Search for the cell housing the specified text and yield its (X, Y) center coordinate. 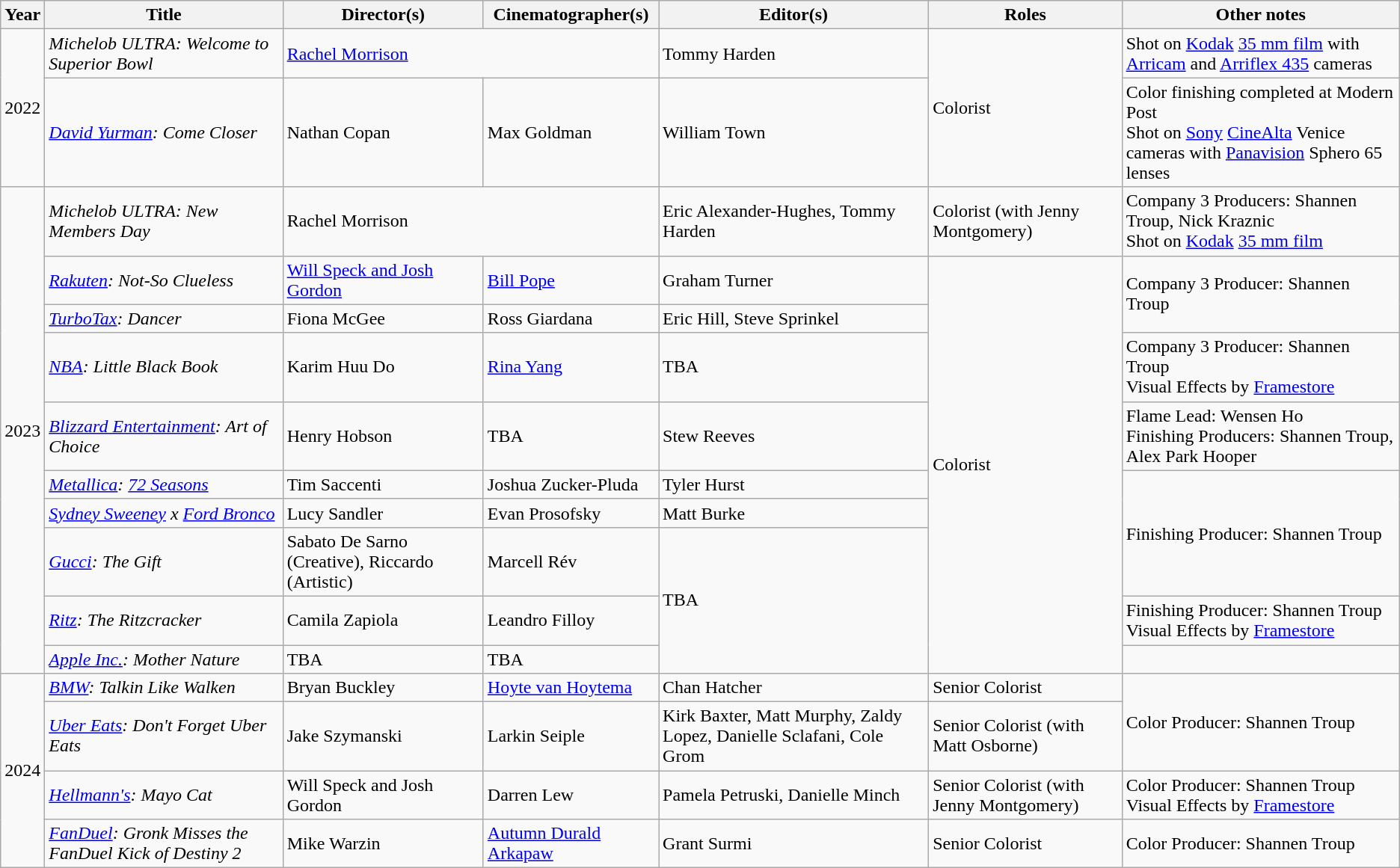
Company 3 Producer: Shannen Troup (1261, 295)
Other notes (1261, 15)
Darren Lew (571, 795)
Sabato De Sarno (Creative), Riccardo (Artistic) (383, 561)
Roles (1025, 15)
Eric Alexander-Hughes, Tommy Harden (794, 221)
Larkin Seiple (571, 736)
William Town (794, 132)
2023 (22, 431)
Hoyte van Hoytema (571, 688)
FanDuel: Gronk Misses the FanDuel Kick of Destiny 2 (164, 843)
Flame Lead: Wensen HoFinishing Producers: Shannen Troup, Alex Park Hooper (1261, 436)
Colorist (with Jenny Montgomery) (1025, 221)
Blizzard Entertainment: Art of Choice (164, 436)
Uber Eats: Don't Forget Uber Eats (164, 736)
Michelob ULTRA: Welcome to Superior Bowl (164, 54)
Fiona McGee (383, 318)
Eric Hill, Steve Sprinkel (794, 318)
Metallica: 72 Seasons (164, 484)
Gucci: The Gift (164, 561)
Joshua Zucker-Pluda (571, 484)
2024 (22, 771)
Tim Saccenti (383, 484)
TurboTax: Dancer (164, 318)
Kirk Baxter, Matt Murphy, Zaldy Lopez, Danielle Sclafani, Cole Grom (794, 736)
Camila Zapiola (383, 621)
Evan Prosofsky (571, 513)
Max Goldman (571, 132)
Editor(s) (794, 15)
Bill Pope (571, 280)
Pamela Petruski, Danielle Minch (794, 795)
Company 3 Producers: Shannen Troup, Nick KraznicShot on Kodak 35 mm film (1261, 221)
Jake Szymanski (383, 736)
Senior Colorist (with Jenny Montgomery) (1025, 795)
Mike Warzin (383, 843)
Matt Burke (794, 513)
Graham Turner (794, 280)
Company 3 Producer: Shannen TroupVisual Effects by Framestore (1261, 367)
Cinematographer(s) (571, 15)
Chan Hatcher (794, 688)
Tommy Harden (794, 54)
Director(s) (383, 15)
Color finishing completed at Modern PostShot on Sony CineAlta Venice cameras with Panavision Sphero 65 lenses (1261, 132)
Henry Hobson (383, 436)
Tyler Hurst (794, 484)
Nathan Copan (383, 132)
Ritz: The Ritzcracker (164, 621)
Lucy Sandler (383, 513)
Michelob ULTRA: New Members Day (164, 221)
David Yurman: Come Closer (164, 132)
Color Producer: Shannen TroupVisual Effects by Framestore (1261, 795)
NBA: Little Black Book (164, 367)
Finishing Producer: Shannen Troup (1261, 533)
Autumn Durald Arkapaw (571, 843)
2022 (22, 108)
Stew Reeves (794, 436)
Ross Giardana (571, 318)
Rina Yang (571, 367)
Bryan Buckley (383, 688)
Title (164, 15)
Senior Colorist (with Matt Osborne) (1025, 736)
Karim Huu Do (383, 367)
Rakuten: Not-So Clueless (164, 280)
Year (22, 15)
Finishing Producer: Shannen TroupVisual Effects by Framestore (1261, 621)
Shot on Kodak 35 mm film with Arricam and Arriflex 435 cameras (1261, 54)
Grant Surmi (794, 843)
Hellmann's: Mayo Cat (164, 795)
Apple Inc.: Mother Nature (164, 659)
Leandro Filloy (571, 621)
Sydney Sweeney x Ford Bronco (164, 513)
BMW: Talkin Like Walken (164, 688)
Marcell Rév (571, 561)
